Return [X, Y] of the center of cell containing provided text 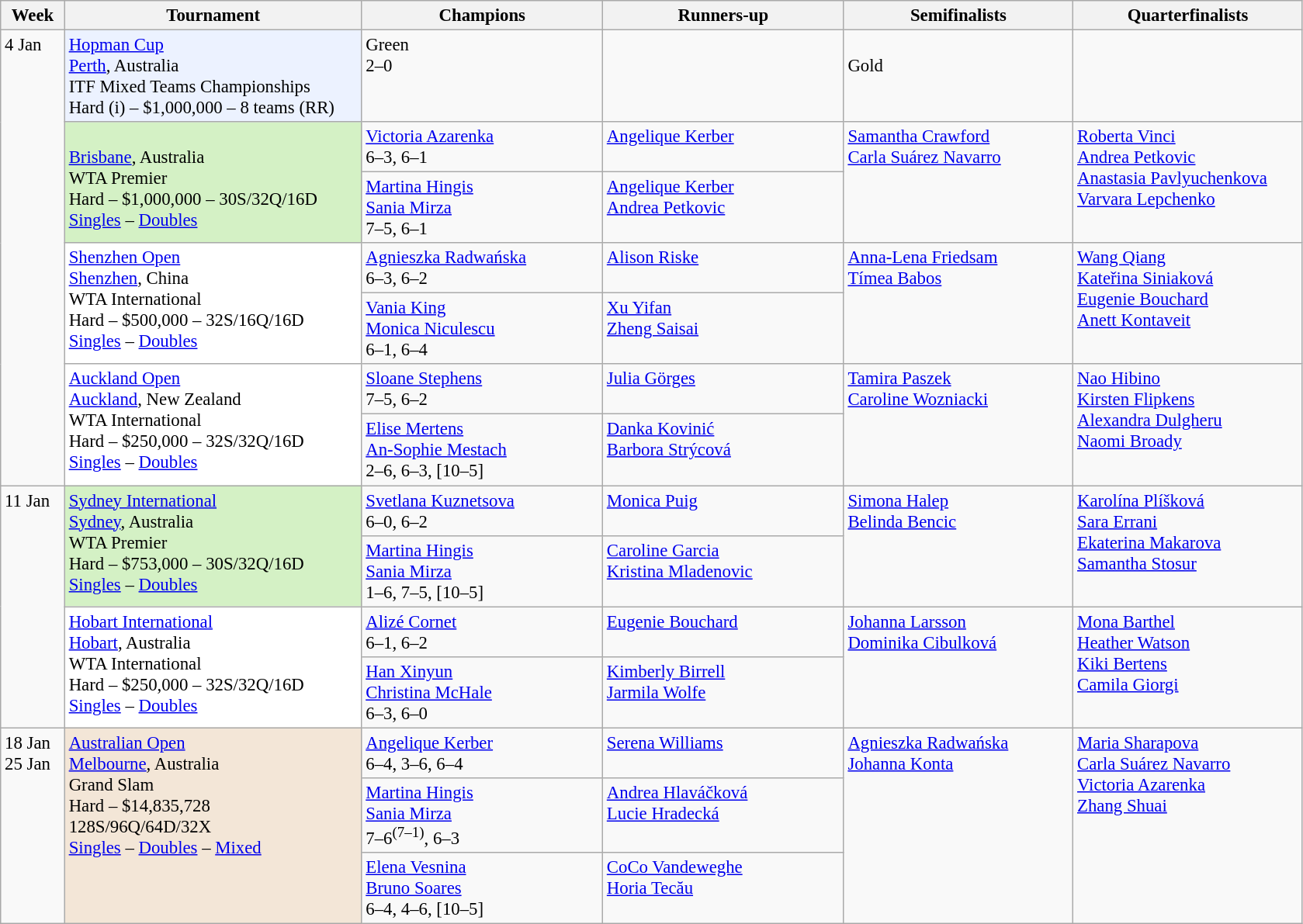
Hopman CupPerth, AustraliaITF Mixed Teams Championships Hard (i) – $1,000,000 – 8 teams (RR) [213, 76]
Nao Hibino Kirsten Flipkens Alexandra Dulgheru Naomi Broady [1188, 425]
Angelique Kerber Andrea Petkovic [723, 208]
Elena Vesnina Bruno Soares6–4, 4–6, [10–5] [483, 888]
CoCo Vandeweghe Horia Tecău [723, 888]
Eugenie Bouchard [723, 632]
18 Jan 25 Jan [33, 825]
Victoria Azarenka6–3, 6–1 [483, 147]
Vania King Monica Niculescu 6–1, 6–4 [483, 329]
Samantha Crawford Carla Suárez Navarro [958, 182]
4 Jan [33, 258]
Gold [958, 76]
Australian Open Melbourne, AustraliaGrand SlamHard – $14,835,728128S/96Q/64D/32XSingles – Doubles – Mixed [213, 825]
Martina Hingis Sania Mirza 1–6, 7–5, [10–5] [483, 571]
Caroline Garcia Kristina Mladenovic [723, 571]
Danka Kovinić Barbora Strýcová [723, 450]
Sloane Stephens 7–5, 6–2 [483, 389]
Svetlana Kuznetsova 6–0, 6–2 [483, 510]
Agnieszka Radwańska Johanna Konta [958, 825]
11 Jan [33, 607]
Shenzhen Open Shenzhen, ChinaWTA InternationalHard – $500,000 – 32S/16Q/16DSingles – Doubles [213, 303]
Monica Puig [723, 510]
Johanna Larsson Dominika Cibulková [958, 667]
Simona Halep Belinda Bencic [958, 546]
Xu Yifan Zheng Saisai [723, 329]
Quarterfinalists [1188, 16]
Alizé Cornet 6–1, 6–2 [483, 632]
Maria Sharapova Carla Suárez Navarro Victoria Azarenka Zhang Shuai [1188, 825]
Tournament [213, 16]
Runners-up [723, 16]
Alison Riske [723, 268]
Roberta Vinci Andrea Petkovic Anastasia Pavlyuchenkova Varvara Lepchenko [1188, 182]
Kimberly Birrell Jarmila Wolfe [723, 692]
Julia Görges [723, 389]
Semifinalists [958, 16]
Mona Barthel Heather Watson Kiki Bertens Camila Giorgi [1188, 667]
Karolína Plíšková Sara Errani Ekaterina Makarova Samantha Stosur [1188, 546]
Wang Qiang Kateřina Siniaková Eugenie Bouchard Anett Kontaveit [1188, 303]
Andrea Hlaváčková Lucie Hradecká [723, 815]
Brisbane, AustraliaWTA PremierHard – $1,000,000 – 30S/32Q/16DSingles – Doubles [213, 182]
Sydney International Sydney, AustraliaWTA PremierHard – $753,000 – 30S/32Q/16DSingles – Doubles [213, 546]
Week [33, 16]
Martina Hingis Sania Mirza7–5, 6–1 [483, 208]
Elise Mertens An-Sophie Mestach 2–6, 6–3, [10–5] [483, 450]
Champions [483, 16]
Serena Williams [723, 753]
Han Xinyun Christina McHale 6–3, 6–0 [483, 692]
Auckland Open Auckland, New ZealandWTA InternationalHard – $250,000 – 32S/32Q/16DSingles – Doubles [213, 425]
Angelique Kerber 6–4, 3–6, 6–4 [483, 753]
Green 2–0 [483, 76]
Anna-Lena Friedsam Tímea Babos [958, 303]
Hobart International Hobart, AustraliaWTA InternationalHard – $250,000 – 32S/32Q/16DSingles – Doubles [213, 667]
Tamira Paszek Caroline Wozniacki [958, 425]
Angelique Kerber [723, 147]
Martina Hingis Sania Mirza7–6(7–1), 6–3 [483, 815]
Agnieszka Radwańska 6–3, 6–2 [483, 268]
